From the cell containing the given text, extract its center point as (X, Y) coordinate. 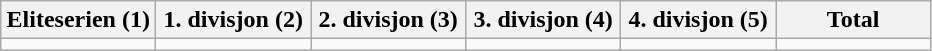
2. divisjon (3) (388, 20)
4. divisjon (5) (698, 20)
Eliteserien (1) (78, 20)
3. divisjon (4) (544, 20)
1. divisjon (2) (234, 20)
Total (854, 20)
